Determine the [x, y] coordinate at the center of the cell enclosing the given text.  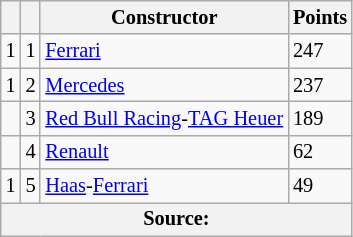
237 [320, 85]
5 [31, 186]
Mercedes [164, 85]
Source: [176, 219]
3 [31, 118]
Points [320, 17]
2 [31, 85]
Red Bull Racing-TAG Heuer [164, 118]
Ferrari [164, 51]
4 [31, 152]
247 [320, 51]
62 [320, 152]
Constructor [164, 17]
49 [320, 186]
Renault [164, 152]
Haas-Ferrari [164, 186]
189 [320, 118]
